Return the (x, y) coordinate for the center point of the cell that contains the specified text.  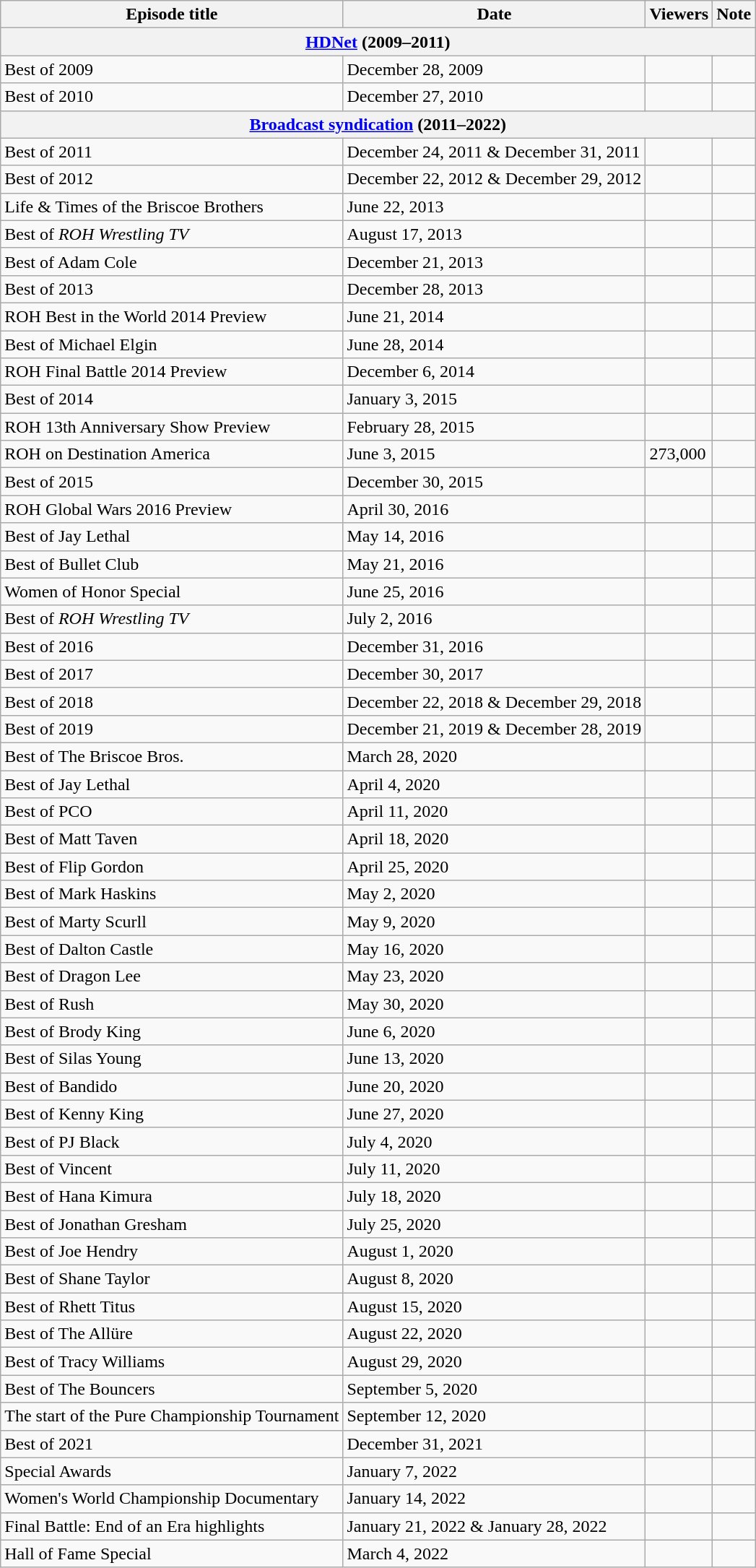
Episode title (172, 14)
Best of Dalton Castle (172, 949)
July 11, 2020 (494, 1169)
February 28, 2015 (494, 427)
August 1, 2020 (494, 1252)
Best of Marty Scurll (172, 922)
Best of 2013 (172, 289)
June 6, 2020 (494, 1031)
Best of Brody King (172, 1031)
Best of 2011 (172, 152)
July 25, 2020 (494, 1224)
Best of Joe Hendry (172, 1252)
Best of Jonathan Gresham (172, 1224)
Best of Bandido (172, 1086)
Best of 2009 (172, 69)
Best of Shane Taylor (172, 1279)
August 22, 2020 (494, 1334)
Best of Bullet Club (172, 564)
Best of 2018 (172, 701)
May 9, 2020 (494, 922)
June 22, 2013 (494, 207)
August 17, 2013 (494, 234)
April 18, 2020 (494, 839)
April 4, 2020 (494, 784)
December 22, 2018 & December 29, 2018 (494, 701)
May 16, 2020 (494, 949)
December 24, 2011 & December 31, 2011 (494, 152)
Best of Mark Haskins (172, 894)
August 29, 2020 (494, 1361)
December 28, 2013 (494, 289)
June 13, 2020 (494, 1059)
December 27, 2010 (494, 97)
Best of Matt Taven (172, 839)
June 3, 2015 (494, 454)
August 15, 2020 (494, 1307)
Best of 2012 (172, 179)
ROH 13th Anniversary Show Preview (172, 427)
Best of The Bouncers (172, 1389)
Special Awards (172, 1471)
December 21, 2013 (494, 261)
April 11, 2020 (494, 812)
Best of Rhett Titus (172, 1307)
May 30, 2020 (494, 1004)
ROH Best in the World 2014 Preview (172, 316)
December 30, 2017 (494, 674)
July 4, 2020 (494, 1141)
Best of PJ Black (172, 1141)
Final Battle: End of an Era highlights (172, 1526)
Best of Tracy Williams (172, 1361)
June 20, 2020 (494, 1086)
June 25, 2016 (494, 592)
September 5, 2020 (494, 1389)
June 28, 2014 (494, 345)
Life & Times of the Briscoe Brothers (172, 207)
Best of Adam Cole (172, 261)
ROH Global Wars 2016 Preview (172, 509)
Best of 2010 (172, 97)
January 21, 2022 & January 28, 2022 (494, 1526)
June 21, 2014 (494, 316)
January 3, 2015 (494, 399)
Best of 2014 (172, 399)
Note (734, 14)
Best of PCO (172, 812)
January 7, 2022 (494, 1471)
May 2, 2020 (494, 894)
August 8, 2020 (494, 1279)
Best of 2016 (172, 646)
December 21, 2019 & December 28, 2019 (494, 729)
Women's World Championship Documentary (172, 1499)
Best of 2021 (172, 1444)
May 14, 2016 (494, 537)
May 23, 2020 (494, 976)
April 25, 2020 (494, 867)
Best of Vincent (172, 1169)
January 14, 2022 (494, 1499)
Broadcast syndication (2011–2022) (378, 124)
July 18, 2020 (494, 1196)
July 2, 2016 (494, 619)
Best of 2017 (172, 674)
Hall of Fame Special (172, 1554)
HDNet (2009–2011) (378, 42)
Best of Rush (172, 1004)
May 21, 2016 (494, 564)
Best of Hana Kimura (172, 1196)
Best of The Briscoe Bros. (172, 756)
April 30, 2016 (494, 509)
December 30, 2015 (494, 482)
273,000 (679, 454)
Viewers (679, 14)
Best of 2015 (172, 482)
Date (494, 14)
ROH on Destination America (172, 454)
Best of 2019 (172, 729)
September 12, 2020 (494, 1416)
Best of Kenny King (172, 1114)
Best of Silas Young (172, 1059)
June 27, 2020 (494, 1114)
March 28, 2020 (494, 756)
Best of Dragon Lee (172, 976)
Best of The Allüre (172, 1334)
Best of Michael Elgin (172, 345)
March 4, 2022 (494, 1554)
December 31, 2021 (494, 1444)
December 31, 2016 (494, 646)
The start of the Pure Championship Tournament (172, 1416)
December 22, 2012 & December 29, 2012 (494, 179)
Women of Honor Special (172, 592)
Best of Flip Gordon (172, 867)
December 6, 2014 (494, 372)
ROH Final Battle 2014 Preview (172, 372)
December 28, 2009 (494, 69)
